Capture the cell that displays the provided text and extract its [x, y] central coordinate. 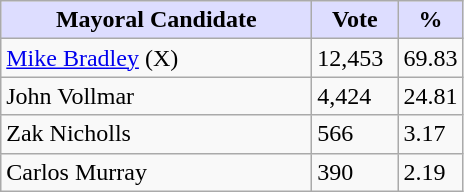
2.19 [430, 172]
Zak Nicholls [156, 134]
Mike Bradley (X) [156, 58]
390 [355, 172]
John Vollmar [156, 96]
12,453 [355, 58]
24.81 [430, 96]
% [430, 20]
4,424 [355, 96]
Carlos Murray [156, 172]
Vote [355, 20]
3.17 [430, 134]
566 [355, 134]
69.83 [430, 58]
Mayoral Candidate [156, 20]
